For the text-containing cell, return its midpoint in (x, y) coordinate format. 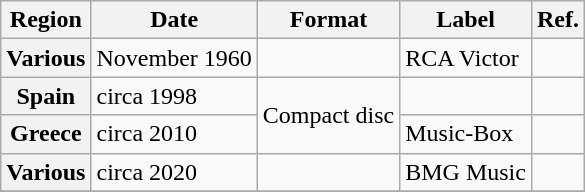
Music-Box (466, 134)
RCA Victor (466, 58)
Date (174, 20)
circa 2020 (174, 172)
Spain (46, 96)
circa 2010 (174, 134)
Label (466, 20)
Format (328, 20)
BMG Music (466, 172)
Region (46, 20)
Compact disc (328, 115)
Greece (46, 134)
November 1960 (174, 58)
Ref. (558, 20)
circa 1998 (174, 96)
